Detect which cell encompasses the target text, then output its (X, Y) center coordinate. 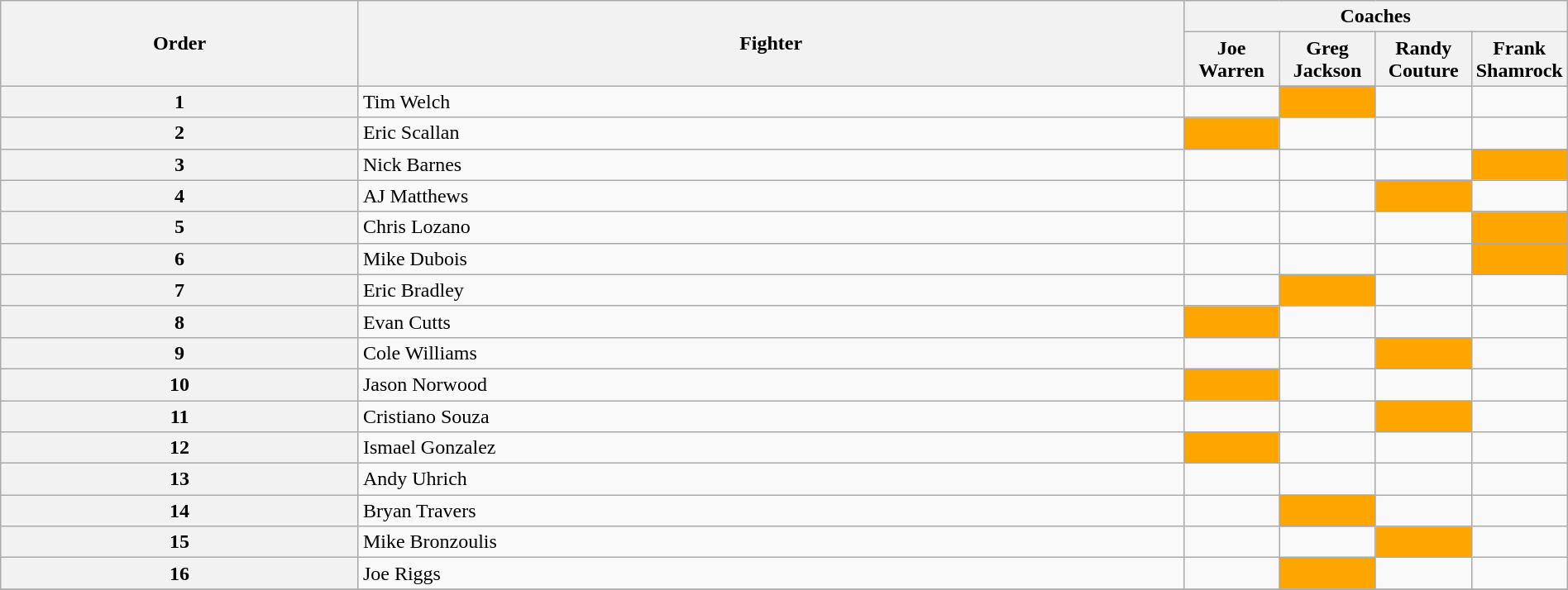
10 (180, 384)
Evan Cutts (771, 321)
1 (180, 102)
Eric Scallan (771, 133)
Frank Shamrock (1519, 59)
Andy Uhrich (771, 479)
Chris Lozano (771, 227)
12 (180, 448)
7 (180, 290)
Order (180, 43)
5 (180, 227)
14 (180, 511)
Fighter (771, 43)
16 (180, 573)
13 (180, 479)
Bryan Travers (771, 511)
3 (180, 164)
9 (180, 353)
Tim Welch (771, 102)
Randy Couture (1423, 59)
Joe Riggs (771, 573)
Mike Bronzoulis (771, 542)
Nick Barnes (771, 164)
11 (180, 416)
Joe Warren (1231, 59)
Mike Dubois (771, 259)
2 (180, 133)
15 (180, 542)
Jason Norwood (771, 384)
Eric Bradley (771, 290)
Cole Williams (771, 353)
8 (180, 321)
4 (180, 196)
Cristiano Souza (771, 416)
Ismael Gonzalez (771, 448)
6 (180, 259)
Coaches (1375, 17)
Greg Jackson (1327, 59)
AJ Matthews (771, 196)
